Determine the (X, Y) coordinate at the center of the cell enclosing the given text.  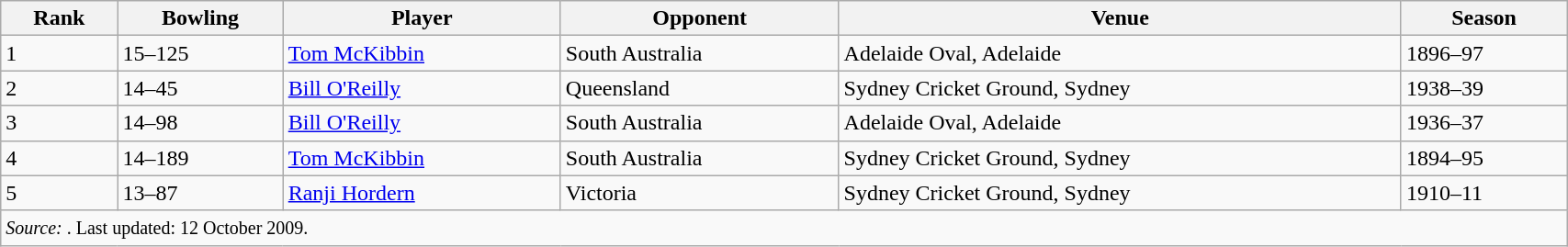
Player (422, 18)
5 (59, 193)
2 (59, 88)
1938–39 (1483, 88)
Bowling (200, 18)
14–98 (200, 123)
Source: . Last updated: 12 October 2009. (784, 228)
Ranji Hordern (422, 193)
1896–97 (1483, 53)
14–189 (200, 158)
Season (1483, 18)
1910–11 (1483, 193)
Victoria (700, 193)
Venue (1120, 18)
15–125 (200, 53)
1 (59, 53)
1936–37 (1483, 123)
4 (59, 158)
14–45 (200, 88)
Queensland (700, 88)
1894–95 (1483, 158)
3 (59, 123)
13–87 (200, 193)
Rank (59, 18)
Opponent (700, 18)
